Pinpoint the cell where the given text exists, returning its (X, Y) midpoint coordinate. 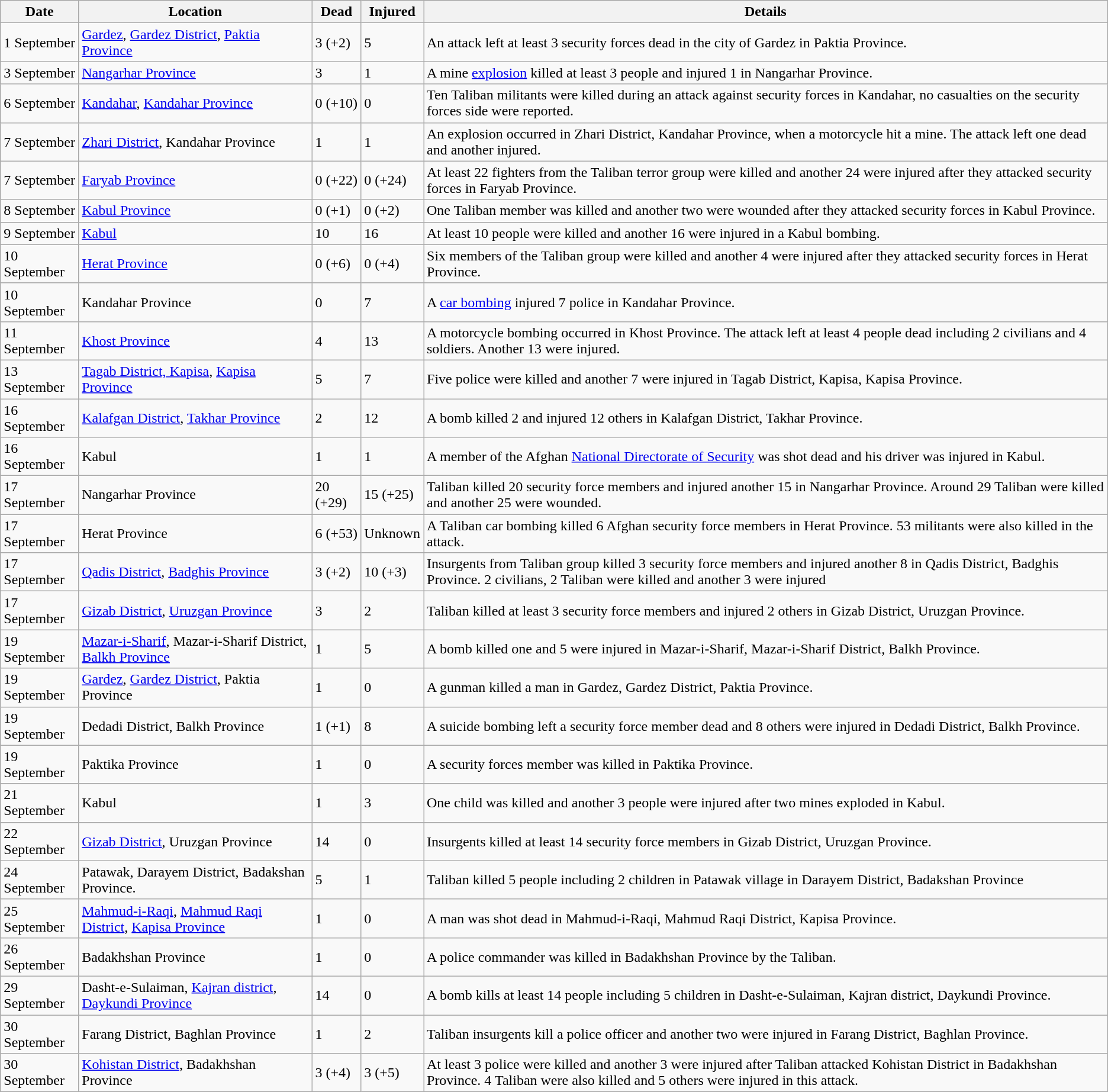
3 September (40, 73)
12 (392, 418)
A mine explosion killed at least 3 people and injured 1 in Nangarhar Province. (766, 73)
25 September (40, 919)
Taliban insurgents kill a police officer and another two were injured in Farang District, Baghlan Province. (766, 1033)
9 September (40, 233)
16 (392, 233)
Six members of the Taliban group were killed and another 4 were injured after they attacked security forces in Herat Province. (766, 264)
13 September (40, 379)
Khost Province (195, 341)
A suicide bombing left a security force member dead and 8 others were injured in Dedadi District, Balkh Province. (766, 726)
0 (+22) (336, 180)
An attack left at least 3 security forces dead in the city of Gardez in Paktia Province. (766, 43)
10 (+3) (392, 572)
0 (+2) (392, 211)
One Taliban member was killed and another two were wounded after they attacked security forces in Kabul Province. (766, 211)
Date (40, 12)
At least 22 fighters from the Taliban terror group were killed and another 24 were injured after they attacked security forces in Faryab Province. (766, 180)
Badakhshan Province (195, 956)
26 September (40, 956)
At least 10 people were killed and another 16 were injured in a Kabul bombing. (766, 233)
A bomb kills at least 14 people including 5 children in Dasht-e-Sulaiman, Kajran district, Daykundi Province. (766, 996)
Kandahar, Kandahar Province (195, 103)
10 (336, 233)
Unknown (392, 534)
22 September (40, 842)
A bomb killed 2 and injured 12 others in Kalafgan District, Takhar Province. (766, 418)
15 (+25) (392, 495)
0 (+10) (336, 103)
Kabul Province (195, 211)
A bomb killed one and 5 were injured in Mazar-i-Sharif, Mazar-i-Sharif District, Balkh Province. (766, 649)
0 (+6) (336, 264)
An explosion occurred in Zhari District, Kandahar Province, when a motorcycle hit a mine. The attack left one dead and another injured. (766, 142)
4 (336, 341)
One child was killed and another 3 people were injured after two mines exploded in Kabul. (766, 803)
A car bombing injured 7 police in Kandahar Province. (766, 302)
A police commander was killed in Badakhshan Province by the Taliban. (766, 956)
Tagab District, Kapisa, Kapisa Province (195, 379)
Dasht-e-Sulaiman, Kajran district, Daykundi Province (195, 996)
Paktika Province (195, 765)
A man was shot dead in Mahmud-i-Raqi, Mahmud Raqi District, Kapisa Province. (766, 919)
A security forces member was killed in Paktika Province. (766, 765)
1 (+1) (336, 726)
Farang District, Baghlan Province (195, 1033)
Mahmud-i-Raqi, Mahmud Raqi District, Kapisa Province (195, 919)
Kohistan District, Badakhshan Province (195, 1072)
1 September (40, 43)
Five police were killed and another 7 were injured in Tagab District, Kapisa, Kapisa Province. (766, 379)
0 (+24) (392, 180)
Kandahar Province (195, 302)
Faryab Province (195, 180)
Taliban killed 20 security force members and injured another 15 in Nangarhar Province. Around 29 Taliban were killed and another 25 were wounded. (766, 495)
A Taliban car bombing killed 6 Afghan security force members in Herat Province. 53 militants were also killed in the attack. (766, 534)
Dead (336, 12)
Location (195, 12)
8 (392, 726)
21 September (40, 803)
Taliban killed at least 3 security force members and injured 2 others in Gizab District, Uruzgan Province. (766, 611)
11 September (40, 341)
0 (+1) (336, 211)
Ten Taliban militants were killed during an attack against security forces in Kandahar, no casualties on the security forces side were reported. (766, 103)
29 September (40, 996)
0 (+4) (392, 264)
Patawak, Darayem District, Badakshan Province. (195, 880)
Zhari District, Kandahar Province (195, 142)
3 (+4) (336, 1072)
Insurgents killed at least 14 security force members in Gizab District, Uruzgan Province. (766, 842)
24 September (40, 880)
Injured (392, 12)
Kalafgan District, Takhar Province (195, 418)
20 (+29) (336, 495)
6 (+53) (336, 534)
Details (766, 12)
13 (392, 341)
6 September (40, 103)
Dedadi District, Balkh Province (195, 726)
Taliban killed 5 people including 2 children in Patawak village in Darayem District, Badakshan Province (766, 880)
3 (+5) (392, 1072)
Qadis District, Badghis Province (195, 572)
A gunman killed a man in Gardez, Gardez District, Paktia Province. (766, 688)
A member of the Afghan National Directorate of Security was shot dead and his driver was injured in Kabul. (766, 457)
8 September (40, 211)
Mazar-i-Sharif, Mazar-i-Sharif District, Balkh Province (195, 649)
